Identify which cell holds the provided text, then report its (x, y) central coordinate. 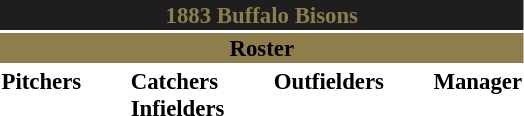
1883 Buffalo Bisons (262, 15)
Roster (262, 48)
